From the cell containing the given text, extract its center point as [X, Y] coordinate. 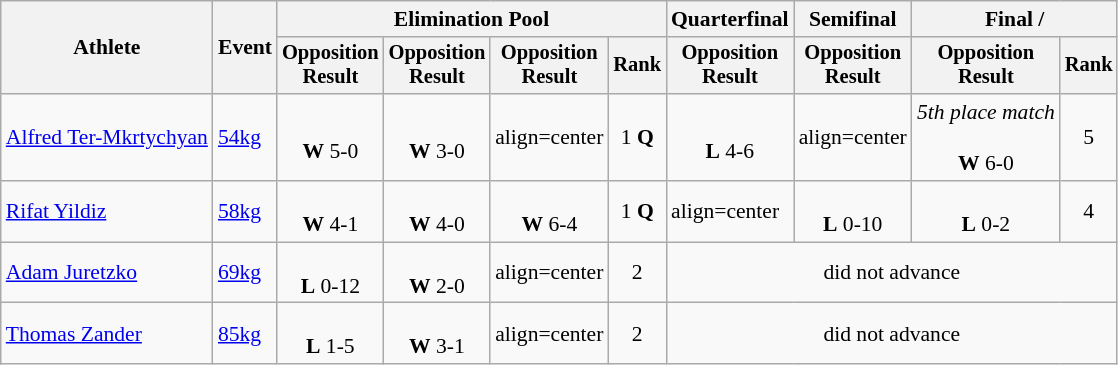
L 4-6 [730, 138]
Elimination Pool [472, 19]
58kg [245, 212]
4 [1089, 212]
Athlete [107, 48]
L 1-5 [330, 334]
Rifat Yildiz [107, 212]
54kg [245, 138]
W 6-4 [549, 212]
69kg [245, 272]
Thomas Zander [107, 334]
Event [245, 48]
5th place matchW 6-0 [986, 138]
W 3-1 [438, 334]
5 [1089, 138]
Semifinal [853, 19]
L 0-10 [853, 212]
L 0-2 [986, 212]
W 5-0 [330, 138]
L 0-12 [330, 272]
W 2-0 [438, 272]
85kg [245, 334]
Alfred Ter-Mkrtychyan [107, 138]
W 4-1 [330, 212]
W 3-0 [438, 138]
Final / [1015, 19]
Adam Juretzko [107, 272]
Quarterfinal [730, 19]
W 4-0 [438, 212]
